Pinpoint the cell where the given text exists, returning its [X, Y] midpoint coordinate. 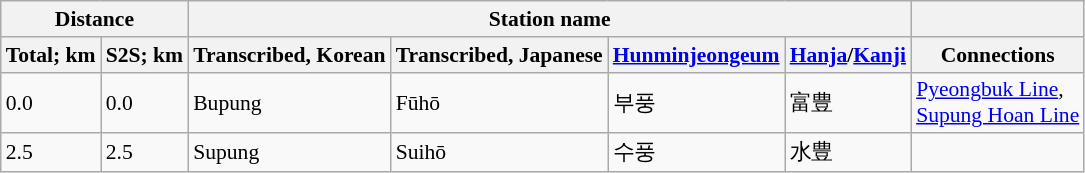
Transcribed, Japanese [500, 55]
Distance [94, 19]
Pyeongbuk Line,Supung Hoan Line [998, 102]
Connections [998, 55]
富豊 [848, 102]
Fūhō [500, 102]
Bupung [289, 102]
부풍 [696, 102]
Total; km [51, 55]
S2S; km [145, 55]
Hunminjeongeum [696, 55]
Hanja/Kanji [848, 55]
水豊 [848, 154]
Supung [289, 154]
Transcribed, Korean [289, 55]
Station name [550, 19]
수풍 [696, 154]
Suihō [500, 154]
